From the cell containing the given text, extract its center point as [X, Y] coordinate. 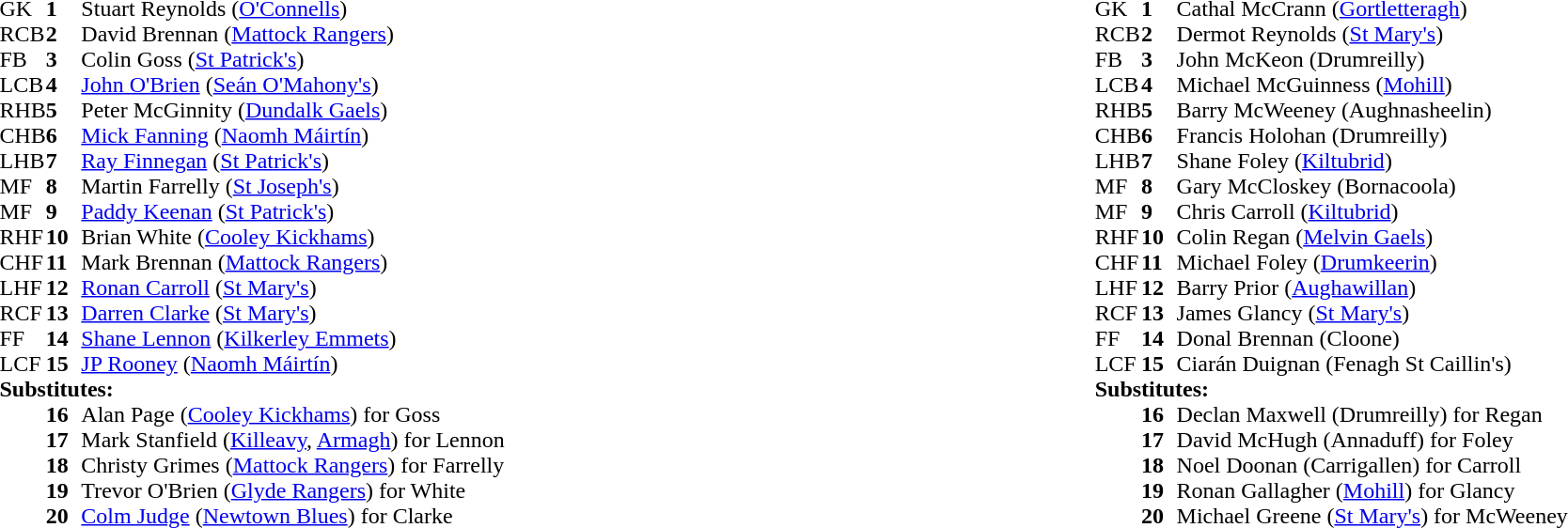
Darren Clarke (St Mary's) [292, 314]
Ronan Carroll (St Mary's) [292, 287]
John McKeon (Drumreilly) [1372, 60]
Michael McGuinness (Mohill) [1372, 85]
Dermot Reynolds (St Mary's) [1372, 34]
Ciarán Duignan (Fenagh St Caillin's) [1372, 365]
Francis Holohan (Drumreilly) [1372, 135]
Mick Fanning (Naomh Máirtín) [292, 135]
Colin Regan (Melvin Gaels) [1372, 237]
John O'Brien (Seán O'Mahony's) [292, 85]
Trevor O'Brien (Glyde Rangers) for White [292, 490]
Ray Finnegan (St Patrick's) [292, 162]
David McHugh (Annaduff) for Foley [1372, 440]
Barry McWeeney (Aughnasheelin) [1372, 111]
Alan Page (Cooley Kickhams) for Goss [292, 415]
Declan Maxwell (Drumreilly) for Regan [1372, 415]
JP Rooney (Naomh Máirtín) [292, 365]
Martin Farrelly (St Joseph's) [292, 186]
David Brennan (Mattock Rangers) [292, 34]
Donal Brennan (Cloone) [1372, 338]
Noel Doonan (Carrigallen) for Carroll [1372, 466]
Shane Lennon (Kilkerley Emmets) [292, 338]
Barry Prior (Aughawillan) [1372, 287]
Ronan Gallagher (Mohill) for Glancy [1372, 490]
Shane Foley (Kiltubrid) [1372, 162]
Peter McGinnity (Dundalk Gaels) [292, 111]
Chris Carroll (Kiltubrid) [1372, 212]
Brian White (Cooley Kickhams) [292, 237]
Christy Grimes (Mattock Rangers) for Farrelly [292, 466]
Gary McCloskey (Bornacoola) [1372, 186]
Michael Foley (Drumkeerin) [1372, 263]
James Glancy (St Mary's) [1372, 314]
Colin Goss (St Patrick's) [292, 60]
Paddy Keenan (St Patrick's) [292, 212]
Mark Stanfield (Killeavy, Armagh) for Lennon [292, 440]
Mark Brennan (Mattock Rangers) [292, 263]
